Provide the [x, y] coordinate of the cell's center where the given text is located.  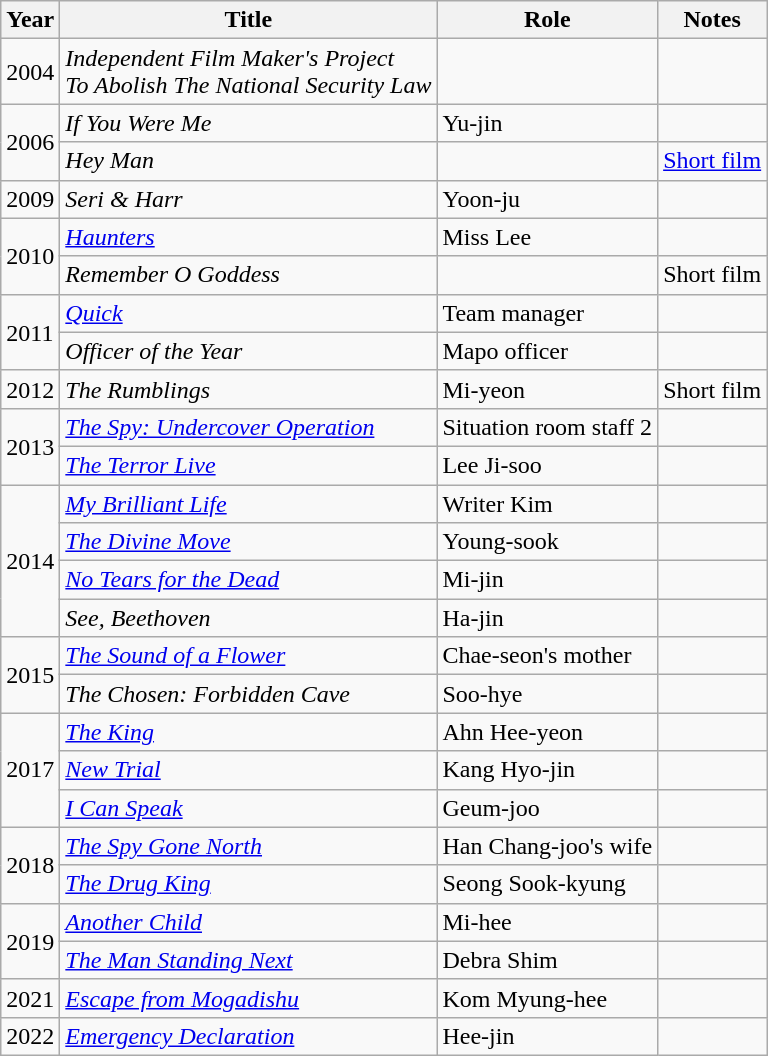
Mi-yeon [548, 389]
The Chosen: Forbidden Cave [248, 694]
The Drug King [248, 884]
Notes [712, 20]
Chae-seon's mother [548, 656]
Mi-jin [548, 580]
2022 [30, 1036]
Seri & Harr [248, 199]
Yu-jin [548, 123]
Han Chang-joo's wife [548, 846]
Year [30, 20]
2021 [30, 998]
Debra Shim [548, 960]
2014 [30, 560]
2013 [30, 446]
See, Beethoven [248, 618]
Quick [248, 313]
2004 [30, 72]
Kang Hyo-jin [548, 770]
2019 [30, 941]
The Sound of a Flower [248, 656]
Kom Myung-hee [548, 998]
Geum-joo [548, 808]
The Man Standing Next [248, 960]
New Trial [248, 770]
2012 [30, 389]
Situation room staff 2 [548, 427]
2009 [30, 199]
If You Were Me [248, 123]
Title [248, 20]
The King [248, 732]
2017 [30, 770]
No Tears for the Dead [248, 580]
2015 [30, 675]
Officer of the Year [248, 351]
Independent Film Maker's ProjectTo Abolish The National Security Law [248, 72]
Yoon-ju [548, 199]
Ahn Hee-yeon [548, 732]
2006 [30, 142]
Another Child [248, 922]
Ha-jin [548, 618]
My Brilliant Life [248, 503]
Seong Sook-kyung [548, 884]
Remember O Goddess [248, 275]
2010 [30, 256]
I Can Speak [248, 808]
Lee Ji-soo [548, 465]
The Spy: Undercover Operation [248, 427]
Hee-jin [548, 1036]
2011 [30, 332]
The Divine Move [248, 542]
Haunters [248, 237]
The Terror Live [248, 465]
The Spy Gone North [248, 846]
2018 [30, 865]
Young-sook [548, 542]
The Rumblings [248, 389]
Emergency Declaration [248, 1036]
Team manager [548, 313]
Soo-hye [548, 694]
Mapo officer [548, 351]
Role [548, 20]
Miss Lee [548, 237]
Hey Man [248, 161]
Escape from Mogadishu [248, 998]
Writer Kim [548, 503]
Mi-hee [548, 922]
